Output the (x, y) coordinate of the center of the cell containing the given text.  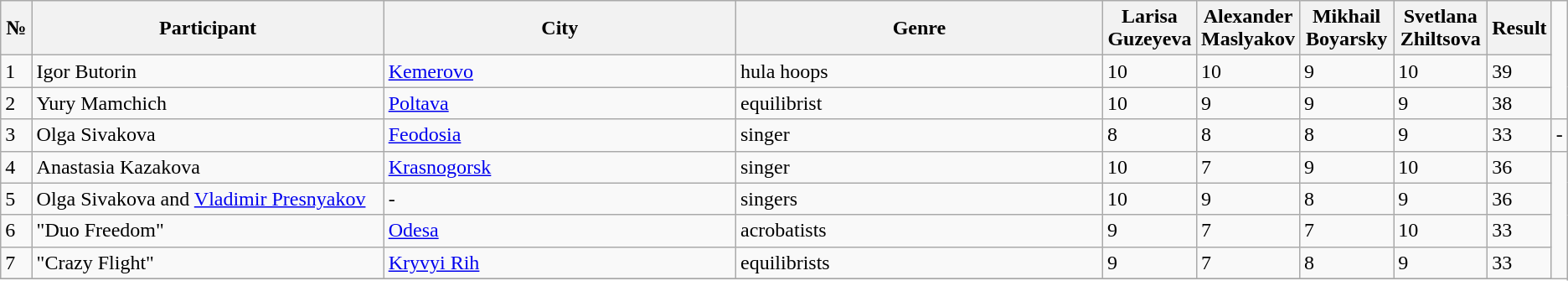
Yury Mamchich (208, 103)
Svetlana Zhiltsova (1441, 29)
equilibrist (919, 103)
Feodosia (560, 135)
4 (17, 167)
38 (1519, 103)
3 (17, 135)
Anastasia Kazakova (208, 167)
Igor Butorin (208, 71)
singers (919, 199)
Participant (208, 29)
Poltava (560, 103)
Odesa (560, 231)
Olga Sivakova and Vladimir Presnyakov (208, 199)
Krasnogorsk (560, 167)
№ (17, 29)
hula hoops (919, 71)
Alexander Maslyakov (1248, 29)
Mikhail Boyarsky (1347, 29)
"Duo Freedom" (208, 231)
Larisa Guzeyeva (1149, 29)
39 (1519, 71)
1 (17, 71)
5 (17, 199)
equilibrists (919, 263)
Kemerovo (560, 71)
6 (17, 231)
acrobatists (919, 231)
City (560, 29)
2 (17, 103)
Kryvyi Rih (560, 263)
Genre (919, 29)
Olga Sivakova (208, 135)
"Crazy Flight" (208, 263)
Result (1519, 29)
